For the text-containing cell, return its midpoint in [x, y] coordinate format. 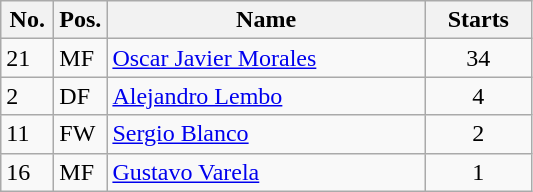
Oscar Javier Morales [266, 58]
21 [28, 58]
4 [478, 96]
Starts [478, 20]
Name [266, 20]
16 [28, 172]
Gustavo Varela [266, 172]
DF [80, 96]
Alejandro Lembo [266, 96]
Pos. [80, 20]
FW [80, 134]
1 [478, 172]
Sergio Blanco [266, 134]
No. [28, 20]
11 [28, 134]
34 [478, 58]
